Scan for the cell matching the given text and deliver its (X, Y) coordinate at center. 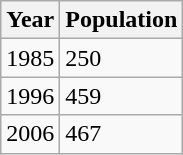
459 (122, 96)
Population (122, 20)
2006 (30, 134)
1996 (30, 96)
1985 (30, 58)
467 (122, 134)
Year (30, 20)
250 (122, 58)
